Locate the cell with the specified text and output its [x, y] center coordinate. 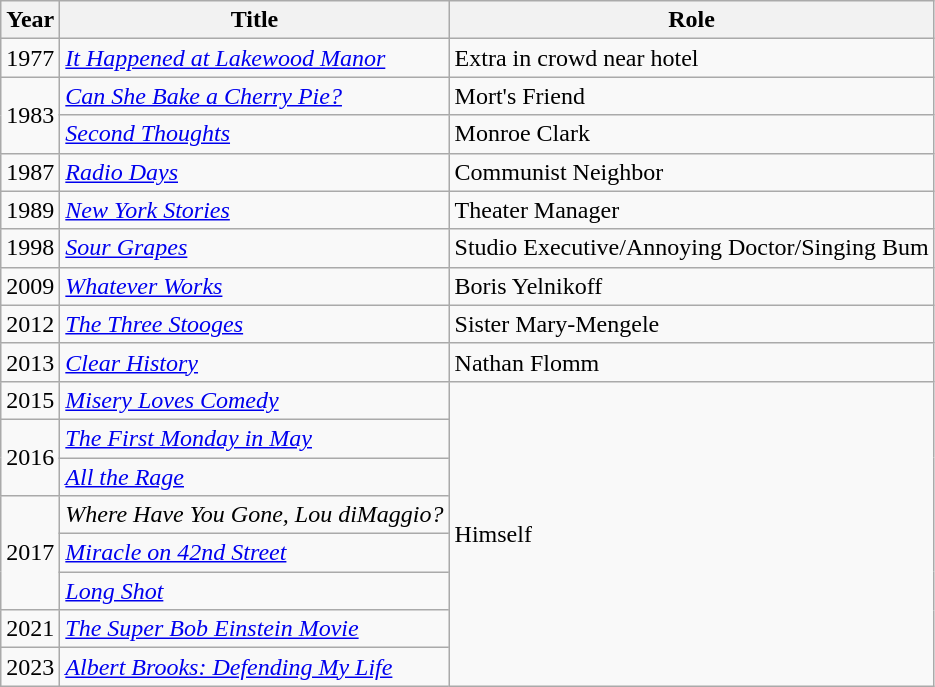
2009 [30, 286]
Whatever Works [254, 286]
1989 [30, 210]
1983 [30, 115]
Where Have You Gone, Lou diMaggio? [254, 515]
2016 [30, 457]
Monroe Clark [692, 134]
Extra in crowd near hotel [692, 58]
Sour Grapes [254, 248]
2023 [30, 667]
Year [30, 20]
All the Rage [254, 477]
Clear History [254, 362]
Studio Executive/Annoying Doctor/Singing Bum [692, 248]
Can She Bake a Cherry Pie? [254, 96]
The Three Stooges [254, 324]
Misery Loves Comedy [254, 400]
1977 [30, 58]
Title [254, 20]
2013 [30, 362]
The First Monday in May [254, 438]
New York Stories [254, 210]
Sister Mary-Mengele [692, 324]
2021 [30, 629]
Theater Manager [692, 210]
2017 [30, 553]
The Super Bob Einstein Movie [254, 629]
Second Thoughts [254, 134]
It Happened at Lakewood Manor [254, 58]
Role [692, 20]
Miracle on 42nd Street [254, 553]
2012 [30, 324]
2015 [30, 400]
Mort's Friend [692, 96]
Albert Brooks: Defending My Life [254, 667]
Radio Days [254, 172]
Communist Neighbor [692, 172]
Long Shot [254, 591]
Nathan Flomm [692, 362]
1998 [30, 248]
1987 [30, 172]
Himself [692, 533]
Boris Yelnikoff [692, 286]
